Find where the given text appears and provide that cell's center as [x, y] coordinate. 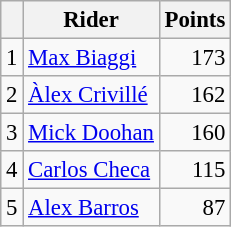
160 [194, 133]
Mick Doohan [92, 133]
162 [194, 95]
115 [194, 170]
Carlos Checa [92, 170]
1 [12, 58]
Àlex Crivillé [92, 95]
87 [194, 208]
Max Biaggi [92, 58]
Alex Barros [92, 208]
Points [194, 20]
173 [194, 58]
Rider [92, 20]
5 [12, 208]
2 [12, 95]
4 [12, 170]
3 [12, 133]
